Find where the given text appears and provide that cell's center as [x, y] coordinate. 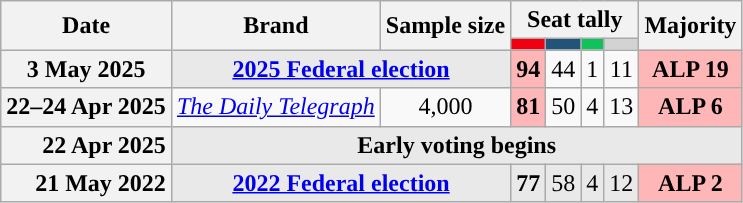
Early voting begins [456, 145]
Sample size [445, 26]
Brand [276, 26]
21 May 2022 [86, 183]
94 [528, 69]
22 Apr 2025 [86, 145]
77 [528, 183]
58 [564, 183]
81 [528, 107]
ALP 6 [690, 107]
2022 Federal election [340, 183]
50 [564, 107]
Seat tally [575, 20]
12 [622, 183]
44 [564, 69]
Date [86, 26]
4,000 [445, 107]
13 [622, 107]
11 [622, 69]
Majority [690, 26]
3 May 2025 [86, 69]
ALP 2 [690, 183]
The Daily Telegraph [276, 107]
ALP 19 [690, 69]
2025 Federal election [340, 69]
22–24 Apr 2025 [86, 107]
1 [592, 69]
